From the cell containing the given text, extract its center point as [X, Y] coordinate. 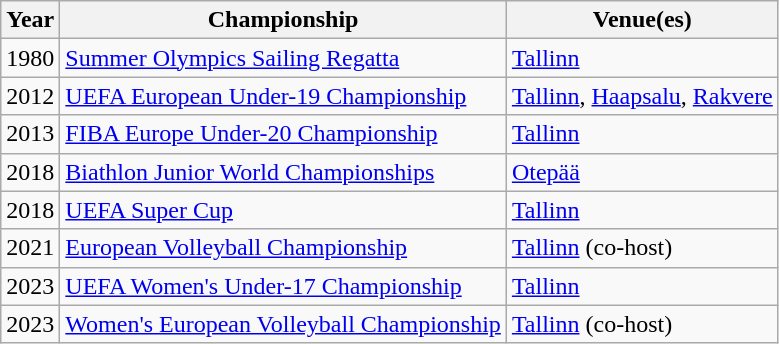
Championship [284, 20]
FIBA Europe Under-20 Championship [284, 134]
UEFA Women's Under-17 Championship [284, 286]
2012 [30, 96]
2013 [30, 134]
Otepää [642, 172]
Year [30, 20]
Summer Olympics Sailing Regatta [284, 58]
Tallinn, Haapsalu, Rakvere [642, 96]
2021 [30, 248]
1980 [30, 58]
European Volleyball Championship [284, 248]
Biathlon Junior World Championships [284, 172]
UEFA Super Cup [284, 210]
Venue(es) [642, 20]
Women's European Volleyball Championship [284, 324]
UEFA European Under-19 Championship [284, 96]
